Capture the cell that displays the provided text and extract its [X, Y] central coordinate. 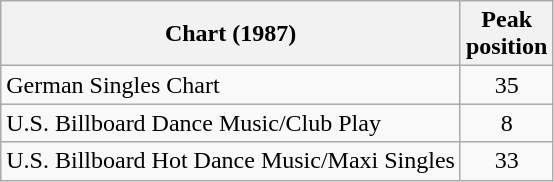
35 [506, 85]
33 [506, 161]
8 [506, 123]
Peakposition [506, 34]
U.S. Billboard Hot Dance Music/Maxi Singles [231, 161]
U.S. Billboard Dance Music/Club Play [231, 123]
German Singles Chart [231, 85]
Chart (1987) [231, 34]
